Pinpoint the cell where the given text exists, returning its [X, Y] midpoint coordinate. 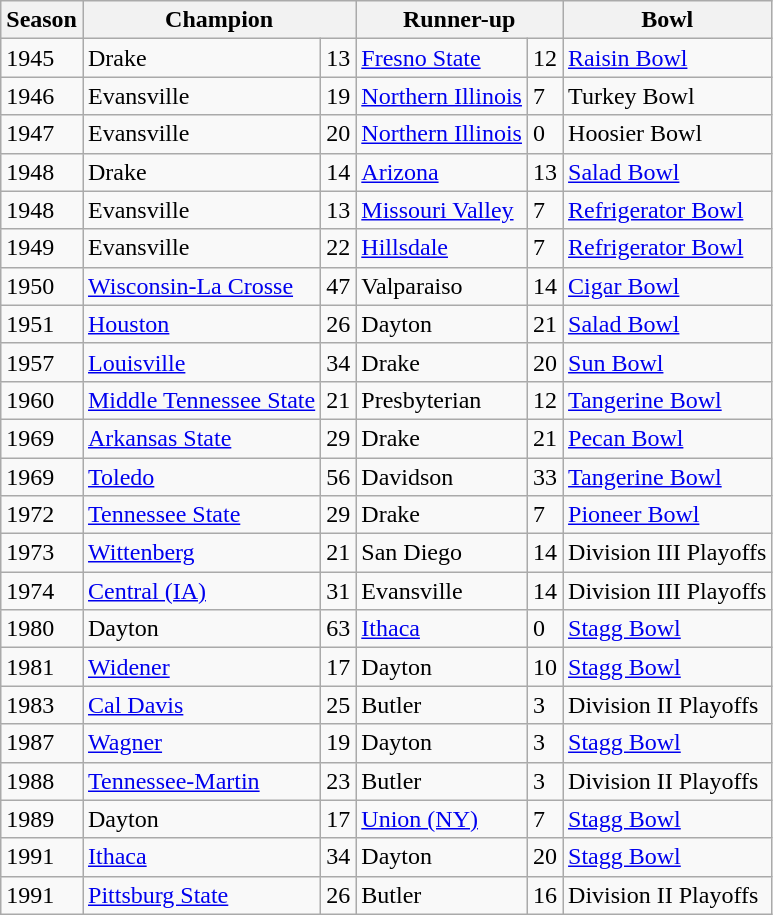
31 [338, 591]
Season [42, 20]
Arizona [442, 172]
1987 [42, 743]
Sun Bowl [668, 362]
Bowl [668, 20]
1945 [42, 58]
23 [338, 781]
63 [338, 629]
Valparaiso [442, 286]
Middle Tennessee State [201, 400]
1949 [42, 248]
Raisin Bowl [668, 58]
Toledo [201, 477]
1957 [42, 362]
Champion [218, 20]
Pecan Bowl [668, 438]
10 [544, 667]
1960 [42, 400]
1951 [42, 324]
Hoosier Bowl [668, 134]
Missouri Valley [442, 210]
Cal Davis [201, 705]
Wittenberg [201, 553]
Arkansas State [201, 438]
22 [338, 248]
25 [338, 705]
Pittsburg State [201, 895]
1950 [42, 286]
Louisville [201, 362]
Wisconsin-La Crosse [201, 286]
1946 [42, 96]
Wagner [201, 743]
Hillsdale [442, 248]
33 [544, 477]
1983 [42, 705]
56 [338, 477]
1981 [42, 667]
16 [544, 895]
1947 [42, 134]
Central (IA) [201, 591]
1980 [42, 629]
47 [338, 286]
1988 [42, 781]
1972 [42, 515]
Runner-up [460, 20]
Pioneer Bowl [668, 515]
Cigar Bowl [668, 286]
Davidson [442, 477]
Tennessee State [201, 515]
1974 [42, 591]
Union (NY) [442, 819]
Turkey Bowl [668, 96]
1989 [42, 819]
Houston [201, 324]
Presbyterian [442, 400]
Widener [201, 667]
1973 [42, 553]
Tennessee-Martin [201, 781]
Fresno State [442, 58]
San Diego [442, 553]
